Provide the [X, Y] coordinate of the cell's center where the given text is located.  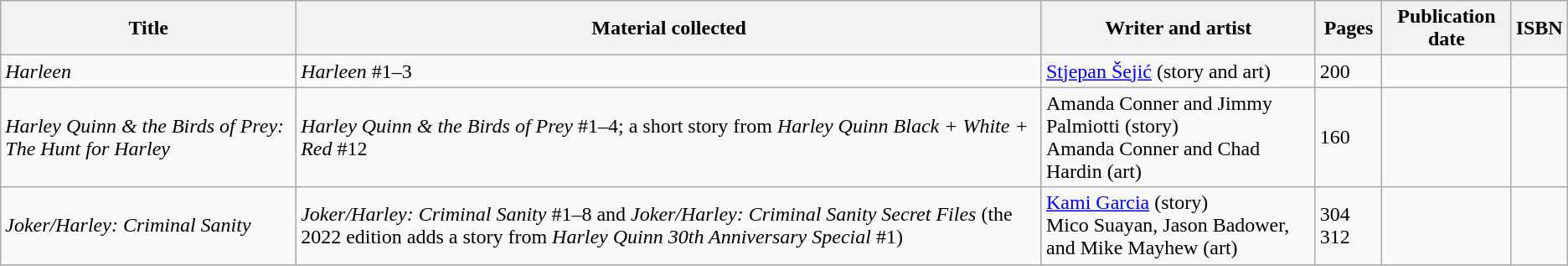
Writer and artist [1178, 29]
160 [1349, 138]
Stjepan Šejić (story and art) [1178, 71]
Harley Quinn & the Birds of Prey #1–4; a short story from Harley Quinn Black + White + Red #12 [669, 138]
304 312 [1349, 226]
200 [1349, 71]
Pages [1349, 29]
Material collected [669, 29]
Title [149, 29]
Harleen #1–3 [669, 71]
Harley Quinn & the Birds of Prey: The Hunt for Harley [149, 138]
Publication date [1447, 29]
Harleen [149, 71]
Joker/Harley: Criminal Sanity [149, 226]
Kami Garcia (story) Mico Suayan, Jason Badower, and Mike Mayhew (art) [1178, 226]
ISBN [1540, 29]
Amanda Conner and Jimmy Palmiotti (story)Amanda Conner and Chad Hardin (art) [1178, 138]
